Output the (x, y) coordinate of the center of the cell containing the given text.  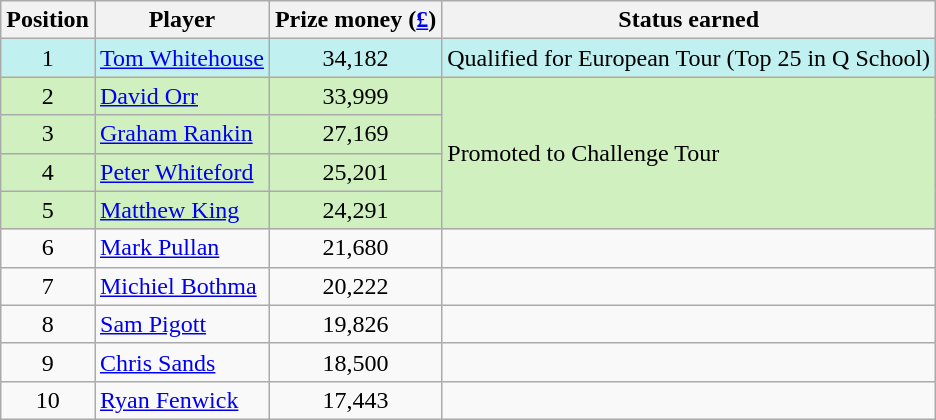
Ryan Fenwick (182, 400)
Sam Pigott (182, 324)
27,169 (355, 134)
7 (48, 286)
Player (182, 20)
1 (48, 58)
5 (48, 210)
Mark Pullan (182, 248)
6 (48, 248)
4 (48, 172)
18,500 (355, 362)
33,999 (355, 96)
Position (48, 20)
21,680 (355, 248)
17,443 (355, 400)
19,826 (355, 324)
25,201 (355, 172)
Qualified for European Tour (Top 25 in Q School) (689, 58)
Promoted to Challenge Tour (689, 153)
David Orr (182, 96)
24,291 (355, 210)
Matthew King (182, 210)
34,182 (355, 58)
Status earned (689, 20)
20,222 (355, 286)
Chris Sands (182, 362)
Peter Whiteford (182, 172)
Graham Rankin (182, 134)
8 (48, 324)
2 (48, 96)
9 (48, 362)
Prize money (£) (355, 20)
Tom Whitehouse (182, 58)
10 (48, 400)
3 (48, 134)
Michiel Bothma (182, 286)
